From the cell containing the given text, extract its center point as [x, y] coordinate. 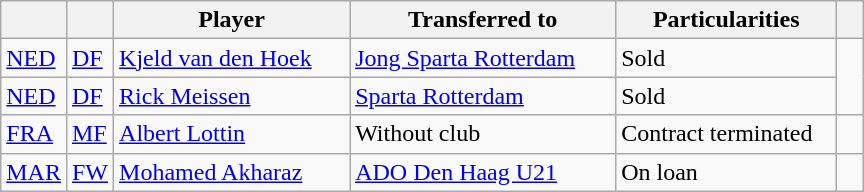
ADO Den Haag U21 [483, 172]
MAR [34, 172]
Contract terminated [726, 134]
Sparta Rotterdam [483, 96]
On loan [726, 172]
MF [90, 134]
Without club [483, 134]
Jong Sparta Rotterdam [483, 58]
FRA [34, 134]
Player [232, 20]
Particularities [726, 20]
Albert Lottin [232, 134]
Kjeld van den Hoek [232, 58]
Transferred to [483, 20]
Rick Meissen [232, 96]
FW [90, 172]
Mohamed Akharaz [232, 172]
